For the text-containing cell, return its midpoint in [x, y] coordinate format. 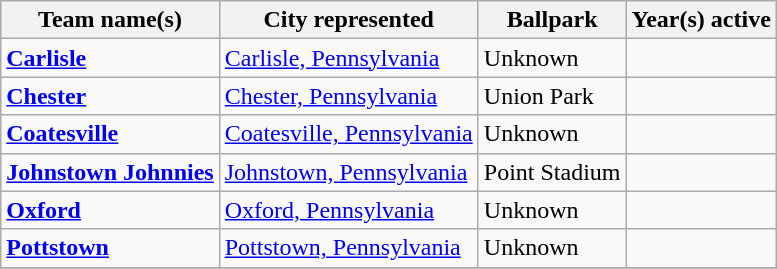
Point Stadium [552, 172]
Coatesville [110, 134]
Johnstown Johnnies [110, 172]
Pottstown, Pennsylvania [348, 248]
Carlisle, Pennsylvania [348, 58]
Ballpark [552, 20]
Pottstown [110, 248]
Carlisle [110, 58]
Chester, Pennsylvania [348, 96]
Team name(s) [110, 20]
Oxford, Pennsylvania [348, 210]
Oxford [110, 210]
Chester [110, 96]
Coatesville, Pennsylvania [348, 134]
Year(s) active [701, 20]
Union Park [552, 96]
Johnstown, Pennsylvania [348, 172]
City represented [348, 20]
